Provide the (x, y) coordinate of the cell's center where the given text is located.  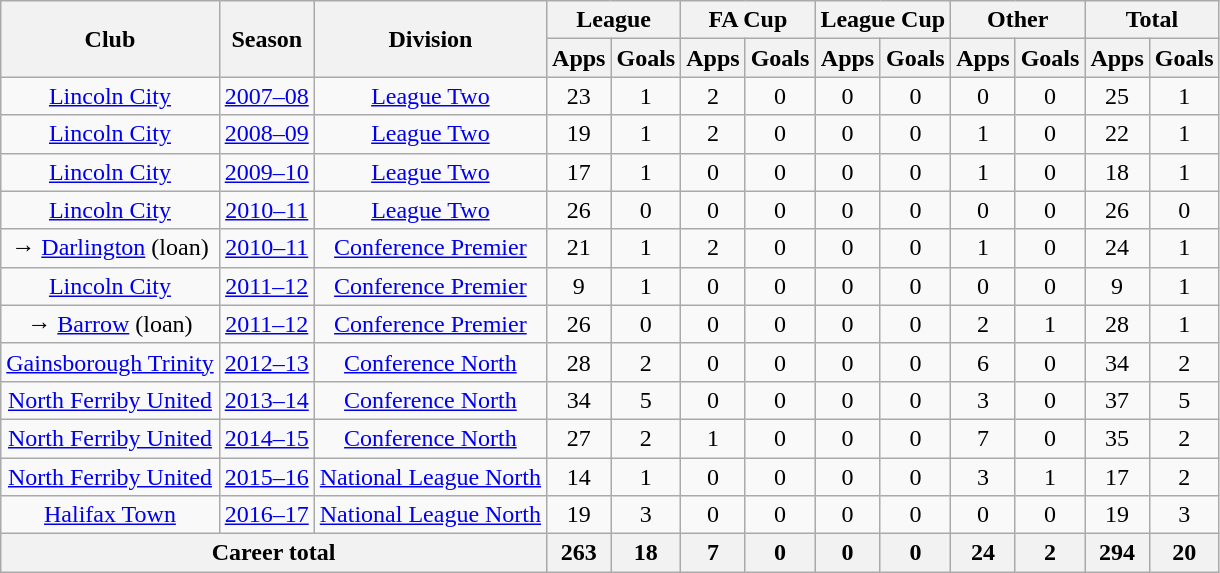
263 (579, 553)
2012–13 (266, 362)
27 (579, 438)
294 (1117, 553)
Season (266, 39)
6 (983, 362)
2014–15 (266, 438)
2008–09 (266, 134)
21 (579, 248)
Halifax Town (110, 515)
2016–17 (266, 515)
→ Barrow (loan) (110, 324)
League Cup (883, 20)
37 (1117, 400)
Career total (274, 553)
League (614, 20)
14 (579, 477)
25 (1117, 96)
Total (1152, 20)
2007–08 (266, 96)
22 (1117, 134)
Other (1018, 20)
Gainsborough Trinity (110, 362)
FA Cup (748, 20)
35 (1117, 438)
23 (579, 96)
2013–14 (266, 400)
20 (1184, 553)
→ Darlington (loan) (110, 248)
2015–16 (266, 477)
2009–10 (266, 172)
Division (430, 39)
Club (110, 39)
